Pinpoint the cell where the given text exists, returning its [X, Y] midpoint coordinate. 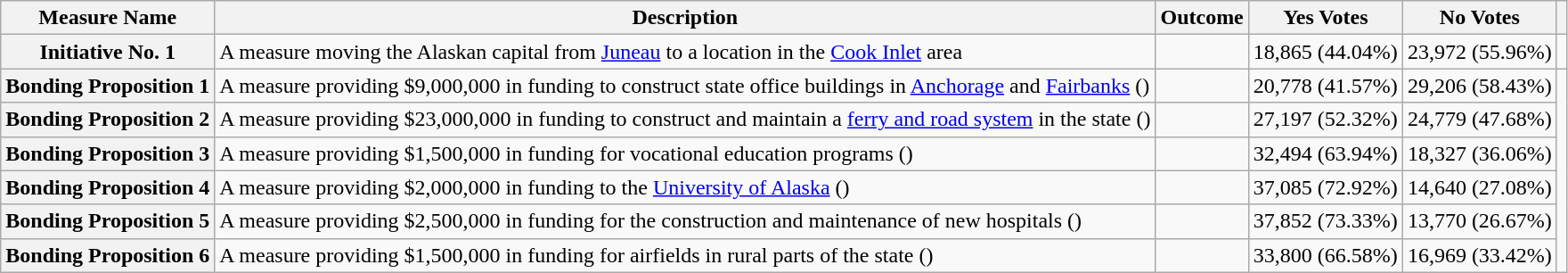
No Votes [1479, 18]
37,085 (72.92%) [1326, 187]
Bonding Proposition 6 [108, 255]
33,800 (66.58%) [1326, 255]
18,327 (36.06%) [1479, 153]
Description [685, 18]
27,197 (52.32%) [1326, 120]
16,969 (33.42%) [1479, 255]
Bonding Proposition 3 [108, 153]
24,779 (47.68%) [1479, 120]
Bonding Proposition 4 [108, 187]
Bonding Proposition 5 [108, 221]
18,865 (44.04%) [1326, 52]
23,972 (55.96%) [1479, 52]
A measure providing $2,000,000 in funding to the University of Alaska () [685, 187]
Initiative No. 1 [108, 52]
A measure providing $2,500,000 in funding for the construction and maintenance of new hospitals () [685, 221]
Measure Name [108, 18]
Outcome [1202, 18]
A measure providing $1,500,000 in funding for vocational education programs () [685, 153]
Bonding Proposition 1 [108, 86]
Bonding Proposition 2 [108, 120]
A measure providing $23,000,000 in funding to construct and maintain a ferry and road system in the state () [685, 120]
32,494 (63.94%) [1326, 153]
A measure providing $1,500,000 in funding for airfields in rural parts of the state () [685, 255]
13,770 (26.67%) [1479, 221]
20,778 (41.57%) [1326, 86]
Yes Votes [1326, 18]
29,206 (58.43%) [1479, 86]
14,640 (27.08%) [1479, 187]
A measure moving the Alaskan capital from Juneau to a location in the Cook Inlet area [685, 52]
A measure providing $9,000,000 in funding to construct state office buildings in Anchorage and Fairbanks () [685, 86]
37,852 (73.33%) [1326, 221]
